Scan for the cell matching the given text and deliver its [X, Y] coordinate at center. 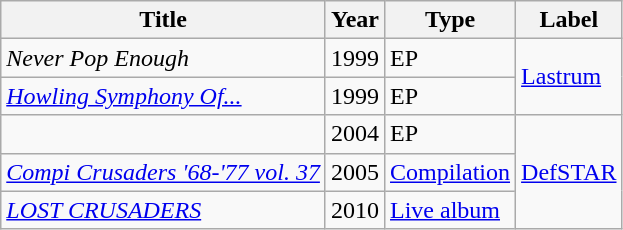
Compilation [450, 172]
Year [354, 20]
2010 [354, 210]
DefSTAR [569, 172]
2005 [354, 172]
Compi Crusaders '68-'77 vol. 37 [164, 172]
2004 [354, 134]
Lastrum [569, 77]
Title [164, 20]
Never Pop Enough [164, 58]
Live album [450, 210]
Type [450, 20]
LOST CRUSADERS [164, 210]
Label [569, 20]
Howling Symphony Of... [164, 96]
